Detect which cell encompasses the target text, then output its (X, Y) center coordinate. 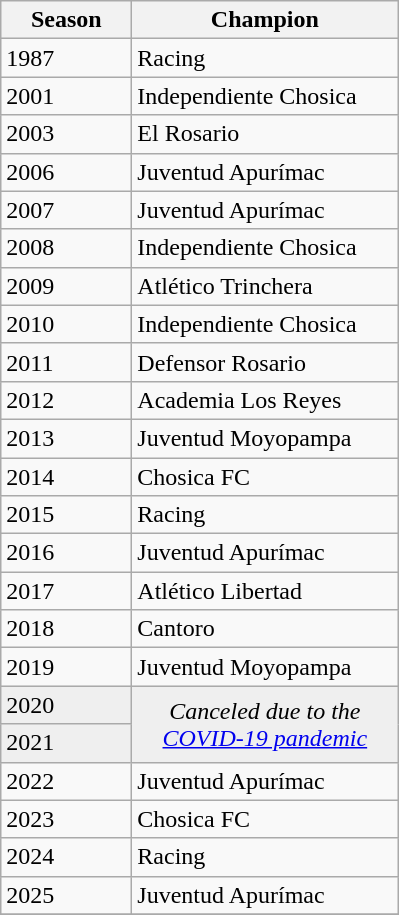
2001 (66, 96)
Atlético Libertad (265, 591)
2009 (66, 286)
Academia Los Reyes (265, 400)
Cantoro (265, 629)
2006 (66, 172)
Defensor Rosario (265, 362)
2017 (66, 591)
2020 (66, 705)
2016 (66, 553)
Canceled due to the COVID-19 pandemic (265, 724)
2024 (66, 857)
2021 (66, 743)
2015 (66, 515)
2010 (66, 324)
2012 (66, 400)
2003 (66, 134)
2014 (66, 477)
2022 (66, 781)
2023 (66, 819)
2019 (66, 667)
2025 (66, 895)
2007 (66, 210)
1987 (66, 58)
El Rosario (265, 134)
2011 (66, 362)
Champion (265, 20)
2008 (66, 248)
2018 (66, 629)
2013 (66, 438)
Atlético Trinchera (265, 286)
Season (66, 20)
